Locate the cell with the specified text and output its [X, Y] center coordinate. 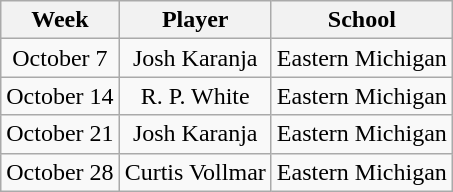
R. P. White [195, 96]
Curtis Vollmar [195, 172]
October 14 [60, 96]
October 7 [60, 58]
October 28 [60, 172]
Player [195, 20]
October 21 [60, 134]
School [362, 20]
Week [60, 20]
